Extract the (x, y) coordinate from the center of the cell holding the provided text.  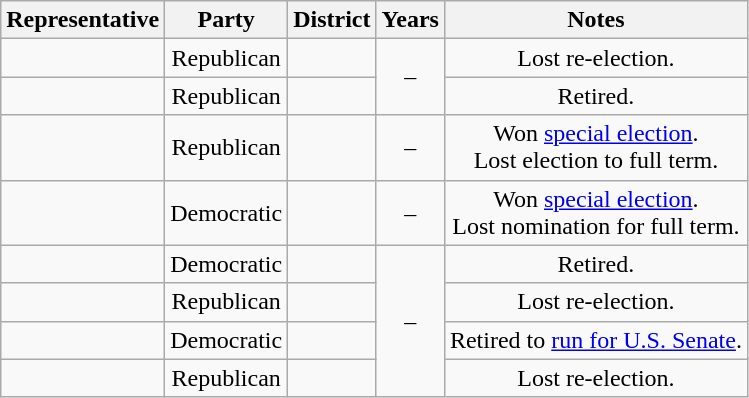
District (332, 20)
Party (226, 20)
Representative (83, 20)
Won special election.Lost election to full term. (596, 148)
Retired to run for U.S. Senate. (596, 340)
Won special election.Lost nomination for full term. (596, 212)
Notes (596, 20)
Years (410, 20)
